Pinpoint the cell where the given text exists, returning its [X, Y] midpoint coordinate. 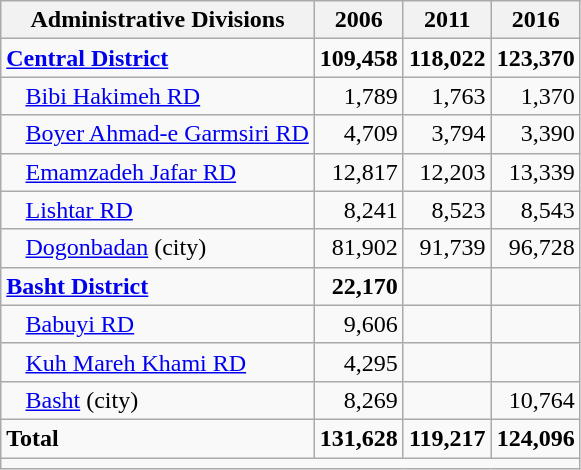
8,241 [358, 210]
118,022 [447, 58]
Bibi Hakimeh RD [158, 96]
Basht (city) [158, 400]
8,543 [536, 210]
119,217 [447, 438]
2011 [447, 20]
12,817 [358, 172]
Dogonbadan (city) [158, 248]
Kuh Mareh Khami RD [158, 362]
8,523 [447, 210]
10,764 [536, 400]
2006 [358, 20]
81,902 [358, 248]
Babuyi RD [158, 324]
Emamzadeh Jafar RD [158, 172]
Total [158, 438]
2016 [536, 20]
22,170 [358, 286]
91,739 [447, 248]
4,709 [358, 134]
109,458 [358, 58]
1,763 [447, 96]
Lishtar RD [158, 210]
9,606 [358, 324]
13,339 [536, 172]
123,370 [536, 58]
Central District [158, 58]
1,789 [358, 96]
Administrative Divisions [158, 20]
12,203 [447, 172]
1,370 [536, 96]
3,390 [536, 134]
3,794 [447, 134]
Boyer Ahmad-e Garmsiri RD [158, 134]
124,096 [536, 438]
131,628 [358, 438]
96,728 [536, 248]
8,269 [358, 400]
4,295 [358, 362]
Basht District [158, 286]
